Capture the cell that displays the provided text and extract its [X, Y] central coordinate. 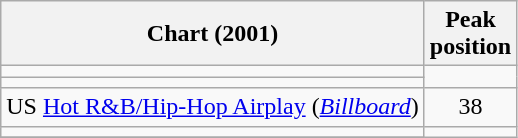
US Hot R&B/Hip-Hop Airplay (Billboard) [213, 107]
Chart (2001) [213, 34]
38 [470, 107]
Peakposition [470, 34]
